Find where the given text appears and provide that cell's center as (x, y) coordinate. 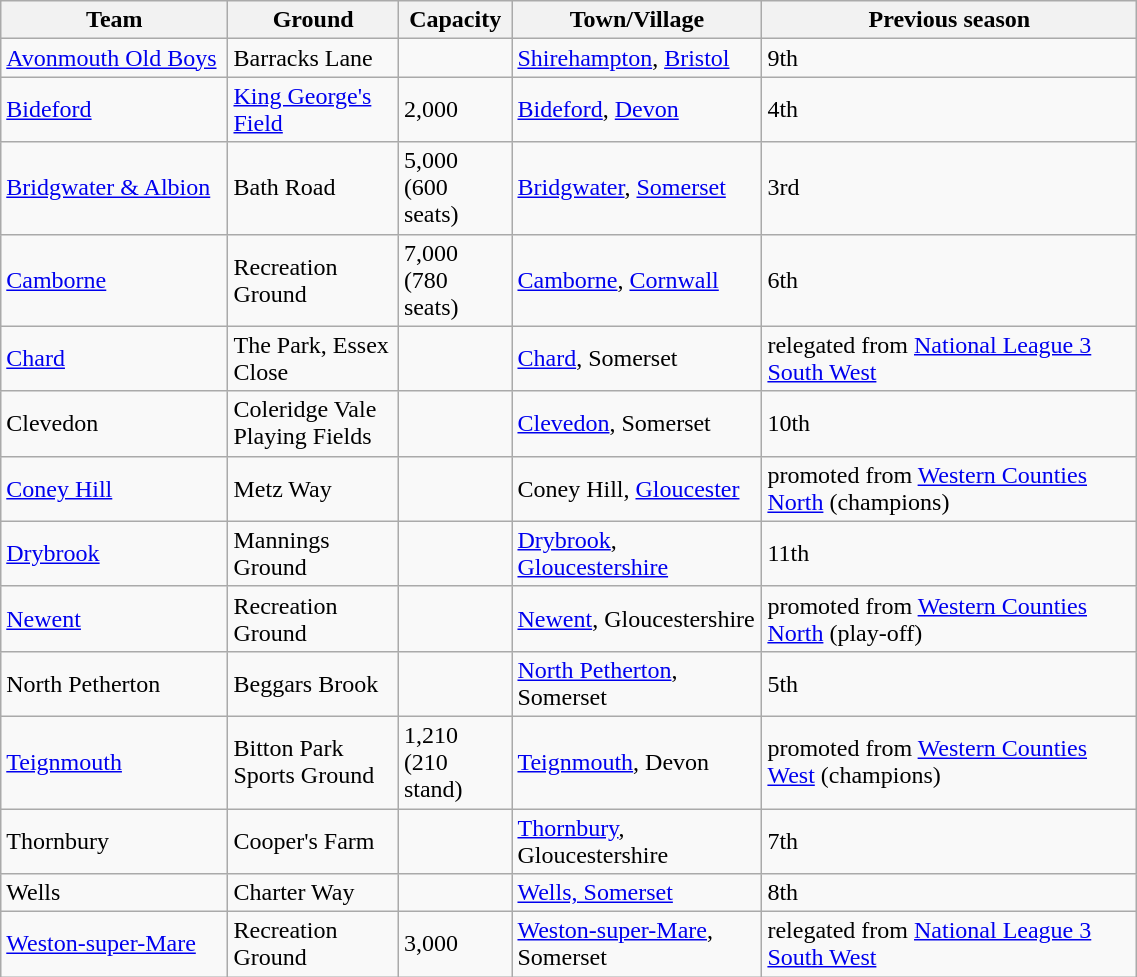
North Petherton, Somerset (637, 684)
2,000 (455, 110)
3,000 (455, 944)
Drybrook (114, 554)
11th (950, 554)
Chard, Somerset (637, 358)
Thornbury, Gloucestershire (637, 840)
5th (950, 684)
7,000 (780 seats) (455, 280)
Teignmouth, Devon (637, 762)
3rd (950, 188)
Bitton Park Sports Ground (313, 762)
Mannings Ground (313, 554)
Cooper's Farm (313, 840)
Newent (114, 618)
Charter Way (313, 893)
5,000 (600 seats) (455, 188)
Ground (313, 20)
Camborne (114, 280)
Newent, Gloucestershire (637, 618)
Beggars Brook (313, 684)
Barracks Lane (313, 58)
Drybrook, Gloucestershire (637, 554)
Shirehampton, Bristol (637, 58)
Clevedon, Somerset (637, 424)
Weston-super-Mare (114, 944)
Coney Hill, Gloucester (637, 488)
promoted from Western Counties West (champions) (950, 762)
North Petherton (114, 684)
10th (950, 424)
Camborne, Cornwall (637, 280)
Thornbury (114, 840)
Capacity (455, 20)
Weston-super-Mare, Somerset (637, 944)
Bideford, Devon (637, 110)
The Park, Essex Close (313, 358)
Bridgwater, Somerset (637, 188)
Previous season (950, 20)
Teignmouth (114, 762)
Metz Way (313, 488)
promoted from Western Counties North (champions) (950, 488)
6th (950, 280)
Town/Village (637, 20)
9th (950, 58)
1,210 (210 stand) (455, 762)
Wells (114, 893)
Team (114, 20)
Clevedon (114, 424)
Coney Hill (114, 488)
Bideford (114, 110)
promoted from Western Counties North (play-off) (950, 618)
Bridgwater & Albion (114, 188)
Bath Road (313, 188)
7th (950, 840)
Wells, Somerset (637, 893)
Coleridge Vale Playing Fields (313, 424)
8th (950, 893)
4th (950, 110)
Avonmouth Old Boys (114, 58)
King George's Field (313, 110)
Chard (114, 358)
